Identify which cell holds the provided text, then report its (X, Y) central coordinate. 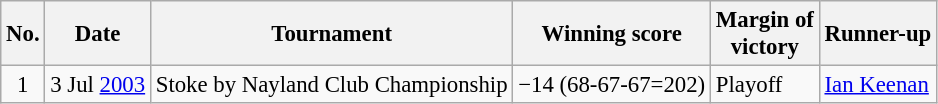
No. (23, 34)
Margin ofvictory (766, 34)
Runner-up (878, 34)
Tournament (331, 34)
Ian Keenan (878, 85)
1 (23, 85)
−14 (68-67-67=202) (612, 85)
Stoke by Nayland Club Championship (331, 85)
3 Jul 2003 (98, 85)
Winning score (612, 34)
Date (98, 34)
Playoff (766, 85)
